Determine the [x, y] coordinate at the center of the cell enclosing the given text.  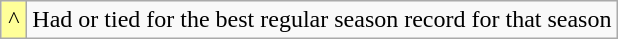
Had or tied for the best regular season record for that season [322, 20]
^ [14, 20]
